Locate the cell with the specified text and output its [X, Y] center coordinate. 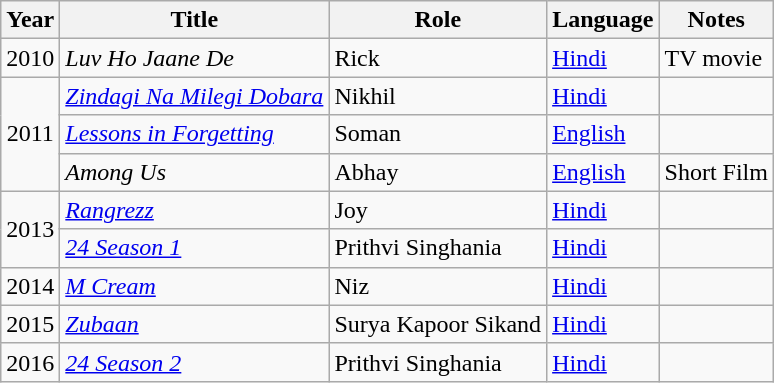
M Cream [194, 286]
Rick [438, 58]
2011 [30, 134]
2016 [30, 362]
Nikhil [438, 96]
Among Us [194, 172]
2010 [30, 58]
TV movie [716, 58]
2015 [30, 324]
Notes [716, 20]
Zubaan [194, 324]
Title [194, 20]
Year [30, 20]
Abhay [438, 172]
Zindagi Na Milegi Dobara [194, 96]
Joy [438, 210]
Language [603, 20]
2014 [30, 286]
24 Season 1 [194, 248]
Short Film [716, 172]
Luv Ho Jaane De [194, 58]
Niz [438, 286]
24 Season 2 [194, 362]
Soman [438, 134]
Lessons in Forgetting [194, 134]
Rangrezz [194, 210]
Surya Kapoor Sikand [438, 324]
2013 [30, 229]
Role [438, 20]
